Identify which cell holds the provided text, then report its (x, y) central coordinate. 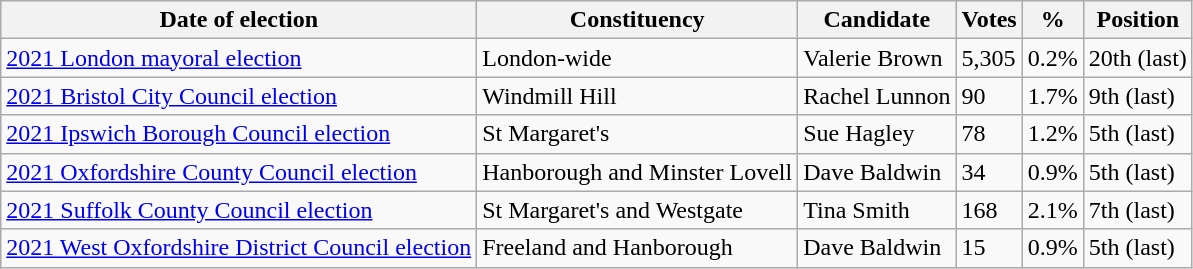
1.2% (1052, 134)
7th (last) (1138, 210)
% (1052, 20)
2021 Ipswich Borough Council election (239, 134)
Votes (989, 20)
Tina Smith (877, 210)
St Margaret's (638, 134)
1.7% (1052, 96)
Rachel Lunnon (877, 96)
34 (989, 172)
Date of election (239, 20)
2.1% (1052, 210)
2021 Bristol City Council election (239, 96)
Windmill Hill (638, 96)
2021 Oxfordshire County Council election (239, 172)
St Margaret's and Westgate (638, 210)
Hanborough and Minster Lovell (638, 172)
20th (last) (1138, 58)
Position (1138, 20)
2021 West Oxfordshire District Council election (239, 248)
London-wide (638, 58)
168 (989, 210)
2021 Suffolk County Council election (239, 210)
5,305 (989, 58)
Valerie Brown (877, 58)
2021 London mayoral election (239, 58)
Constituency (638, 20)
Freeland and Hanborough (638, 248)
15 (989, 248)
Sue Hagley (877, 134)
9th (last) (1138, 96)
78 (989, 134)
90 (989, 96)
Candidate (877, 20)
0.2% (1052, 58)
